Return (X, Y) of the center of cell containing provided text 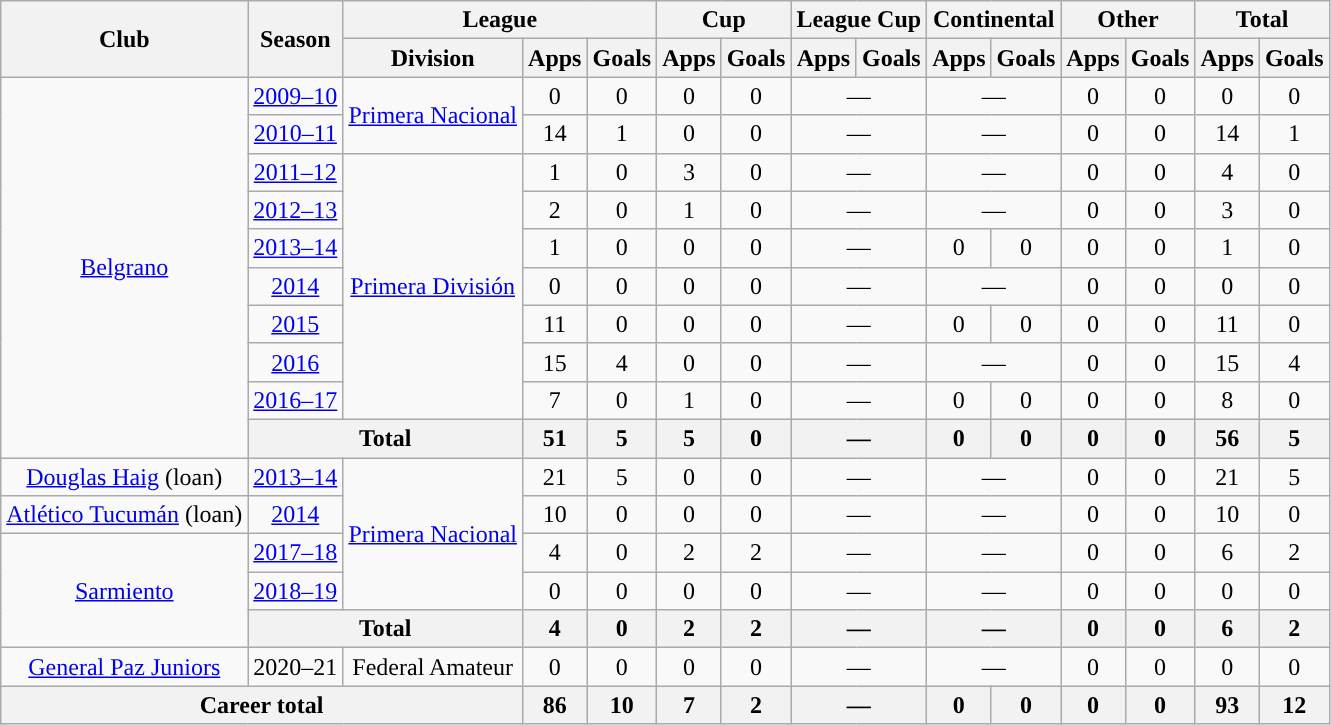
93 (1227, 705)
Season (296, 39)
Career total (262, 705)
2012–13 (296, 210)
2020–21 (296, 667)
2017–18 (296, 553)
Douglas Haig (loan) (124, 477)
Club (124, 39)
League (500, 20)
Division (433, 58)
86 (555, 705)
Cup (724, 20)
Primera División (433, 286)
12 (1294, 705)
56 (1227, 438)
Continental (994, 20)
2016–17 (296, 400)
Atlético Tucumán (loan) (124, 515)
Belgrano (124, 268)
2010–11 (296, 134)
2009–10 (296, 96)
2015 (296, 324)
Other (1128, 20)
General Paz Juniors (124, 667)
2011–12 (296, 172)
Sarmiento (124, 591)
51 (555, 438)
Federal Amateur (433, 667)
8 (1227, 400)
2018–19 (296, 591)
2016 (296, 362)
League Cup (859, 20)
